Capture the cell that displays the provided text and extract its (X, Y) central coordinate. 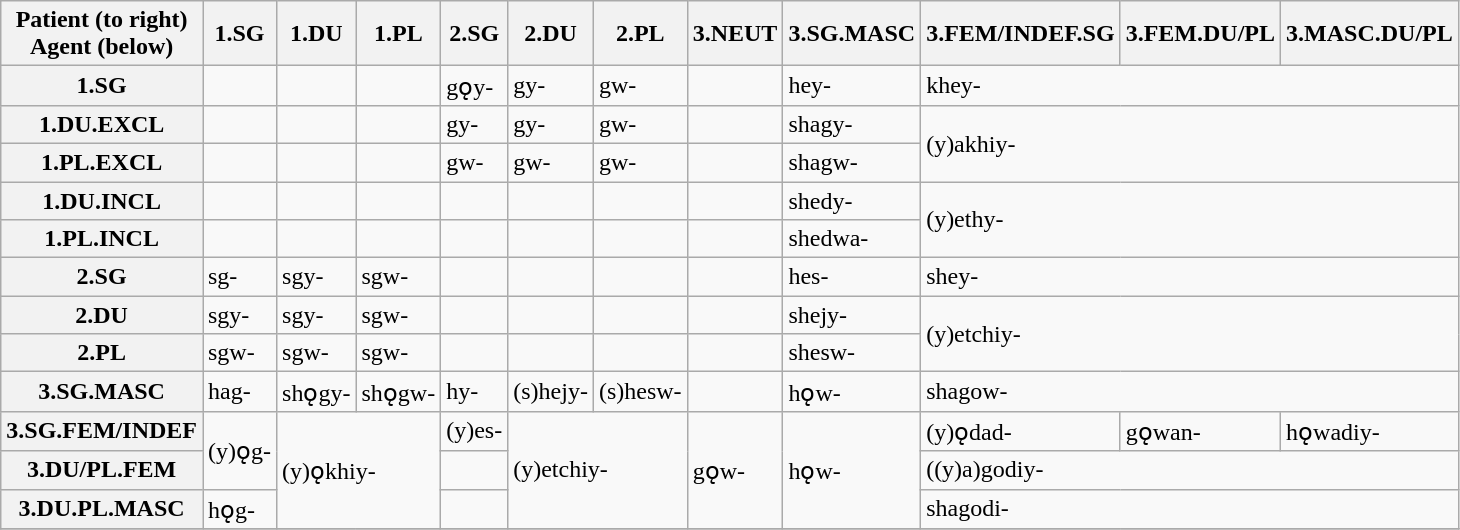
gǫy- (474, 86)
shagow- (1190, 392)
shagw- (852, 162)
((y)a)godiy- (1190, 470)
3.FEM/INDEF.SG (1021, 34)
shedy- (852, 201)
shey- (1190, 277)
hy- (474, 392)
(y)ǫkhiy- (359, 470)
(y)akhiy- (1190, 143)
3.DU/PL.FEM (102, 470)
(y)ǫg- (239, 450)
hǫg- (239, 509)
shagodi- (1190, 509)
1.PL (398, 34)
sg- (239, 277)
shesw- (852, 353)
(y)ethy- (1190, 220)
shǫgy- (316, 392)
hes- (852, 277)
3.MASC.DU/PL (1370, 34)
1.DU (316, 34)
hǫwadiy- (1370, 431)
gǫw- (735, 470)
hey- (852, 86)
3.FEM.DU/PL (1200, 34)
(s)hejy- (551, 392)
hag- (239, 392)
Patient (to right)Agent (below) (102, 34)
shǫgw- (398, 392)
1.PL.INCL (102, 239)
3.DU.PL.MASC (102, 509)
(y)es- (474, 431)
1.DU.INCL (102, 201)
(y)ǫdad- (1021, 431)
shagy- (852, 124)
(s)hesw- (640, 392)
gǫwan- (1200, 431)
khey- (1190, 86)
3.NEUT (735, 34)
shejy- (852, 315)
1.DU.EXCL (102, 124)
3.SG.FEM/INDEF (102, 431)
shedwa- (852, 239)
1.PL.EXCL (102, 162)
